Pinpoint the cell where the given text exists, returning its (X, Y) midpoint coordinate. 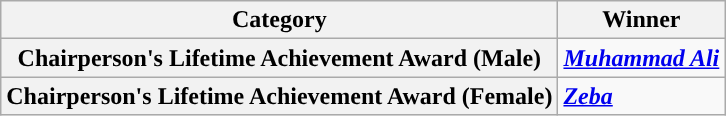
Muhammad Ali (642, 58)
Zeba (642, 96)
Category (280, 20)
Chairperson's Lifetime Achievement Award (Female) (280, 96)
Chairperson's Lifetime Achievement Award (Male) (280, 58)
Winner (642, 20)
